From the cell containing the given text, extract its center point as (x, y) coordinate. 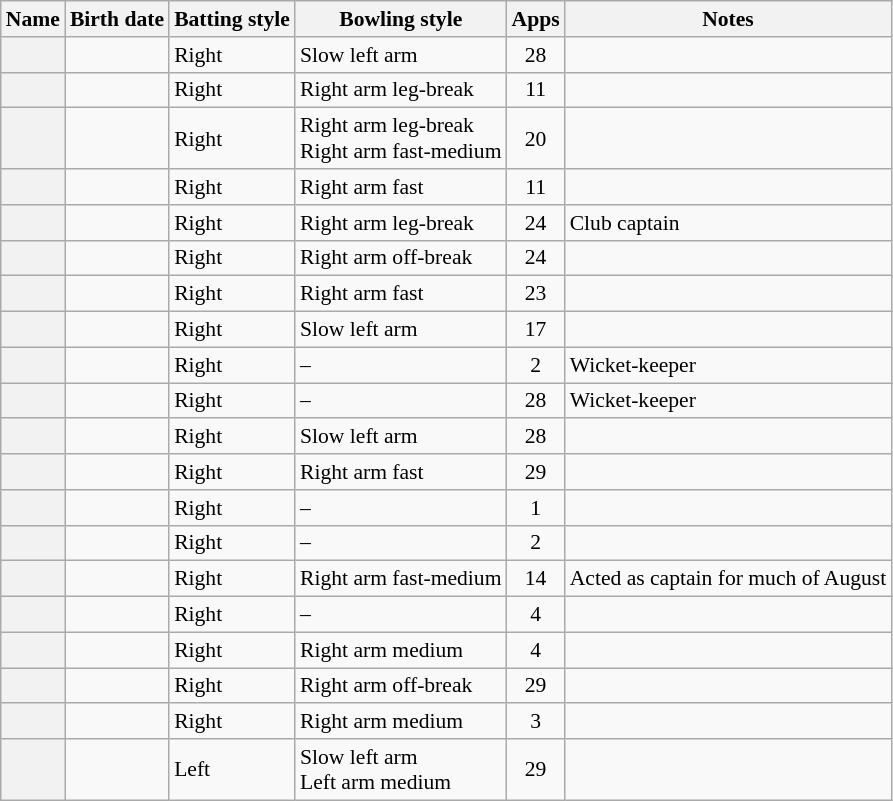
Notes (728, 19)
Bowling style (401, 19)
23 (536, 294)
3 (536, 722)
17 (536, 330)
Birth date (117, 19)
Left (232, 770)
Name (33, 19)
Right arm leg-breakRight arm fast-medium (401, 138)
Apps (536, 19)
1 (536, 508)
14 (536, 579)
20 (536, 138)
Batting style (232, 19)
Club captain (728, 223)
Acted as captain for much of August (728, 579)
Slow left armLeft arm medium (401, 770)
Right arm fast-medium (401, 579)
